Extract the (X, Y) coordinate from the center of the cell holding the provided text.  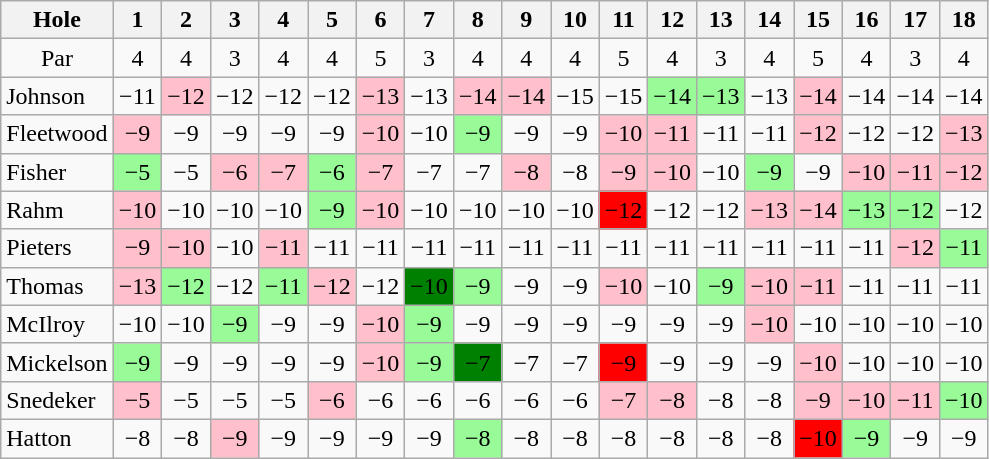
11 (624, 20)
1 (138, 20)
17 (916, 20)
14 (770, 20)
Rahm (57, 210)
9 (526, 20)
7 (430, 20)
12 (672, 20)
Par (57, 58)
8 (478, 20)
Pieters (57, 248)
10 (576, 20)
Fleetwood (57, 134)
Fisher (57, 172)
Mickelson (57, 362)
18 (964, 20)
15 (818, 20)
Hatton (57, 438)
Thomas (57, 286)
Hole (57, 20)
McIlroy (57, 324)
16 (866, 20)
13 (720, 20)
Johnson (57, 96)
6 (380, 20)
2 (186, 20)
Snedeker (57, 400)
